Find where the given text appears and provide that cell's center as [x, y] coordinate. 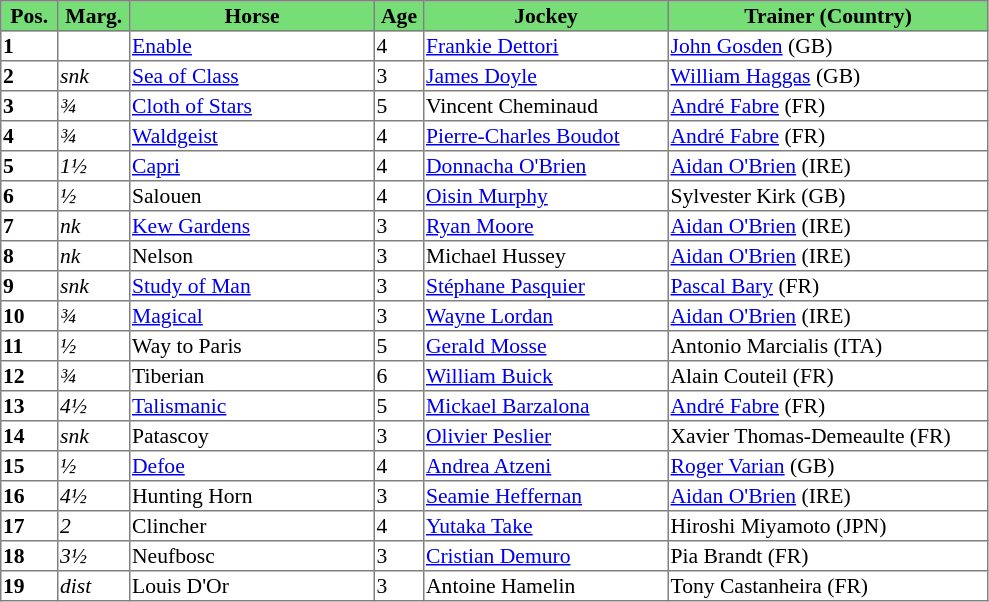
17 [30, 526]
Magical [252, 316]
Louis D'Or [252, 586]
Age [399, 16]
Donnacha O'Brien [546, 166]
Waldgeist [252, 136]
Pierre-Charles Boudot [546, 136]
Ryan Moore [546, 226]
8 [30, 256]
19 [30, 586]
Hiroshi Miyamoto (JPN) [828, 526]
Andrea Atzeni [546, 466]
1 [30, 46]
3½ [94, 556]
James Doyle [546, 76]
Michael Hussey [546, 256]
Antonio Marcialis (ITA) [828, 346]
Pia Brandt (FR) [828, 556]
Alain Couteil (FR) [828, 376]
Pos. [30, 16]
Enable [252, 46]
Patascoy [252, 436]
Mickael Barzalona [546, 406]
Yutaka Take [546, 526]
Olivier Peslier [546, 436]
Xavier Thomas-Demeaulte (FR) [828, 436]
11 [30, 346]
Way to Paris [252, 346]
18 [30, 556]
Pascal Bary (FR) [828, 286]
Vincent Cheminaud [546, 106]
William Buick [546, 376]
Cloth of Stars [252, 106]
Seamie Heffernan [546, 496]
John Gosden (GB) [828, 46]
Capri [252, 166]
Sea of Class [252, 76]
Marg. [94, 16]
1½ [94, 166]
Stéphane Pasquier [546, 286]
Talismanic [252, 406]
Kew Gardens [252, 226]
Gerald Mosse [546, 346]
Study of Man [252, 286]
Frankie Dettori [546, 46]
Horse [252, 16]
Jockey [546, 16]
12 [30, 376]
Tony Castanheira (FR) [828, 586]
Antoine Hamelin [546, 586]
16 [30, 496]
Tiberian [252, 376]
15 [30, 466]
9 [30, 286]
Sylvester Kirk (GB) [828, 196]
Salouen [252, 196]
Cristian Demuro [546, 556]
dist [94, 586]
Hunting Horn [252, 496]
7 [30, 226]
Oisin Murphy [546, 196]
Trainer (Country) [828, 16]
Roger Varian (GB) [828, 466]
14 [30, 436]
10 [30, 316]
Nelson [252, 256]
Wayne Lordan [546, 316]
13 [30, 406]
William Haggas (GB) [828, 76]
Defoe [252, 466]
Clincher [252, 526]
Neufbosc [252, 556]
